Extract the (x, y) coordinate from the center of the cell holding the provided text.  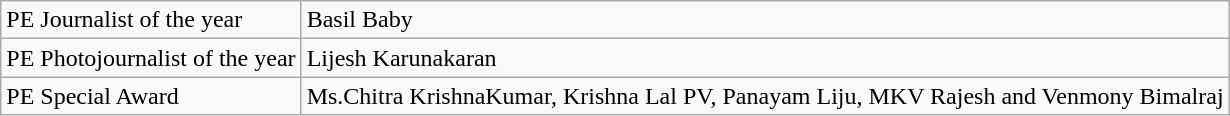
Lijesh Karunakaran (765, 58)
Basil Baby (765, 20)
Ms.Chitra KrishnaKumar, Krishna Lal PV, Panayam Liju, MKV Rajesh and Venmony Bimalraj (765, 96)
PE Photojournalist of the year (151, 58)
PE Special Award (151, 96)
PE Journalist of the year (151, 20)
